Detect which cell encompasses the target text, then output its [X, Y] center coordinate. 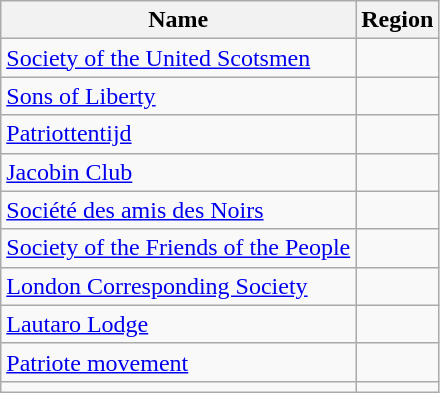
Society of the United Scotsmen [178, 58]
Jacobin Club [178, 172]
London Corresponding Society [178, 286]
Society of the Friends of the People [178, 248]
Sons of Liberty [178, 96]
Lautaro Lodge [178, 324]
Patriote movement [178, 362]
Société des amis des Noirs [178, 210]
Region [398, 20]
Name [178, 20]
Patriottentijd [178, 134]
